Locate the cell with the specified text and output its [X, Y] center coordinate. 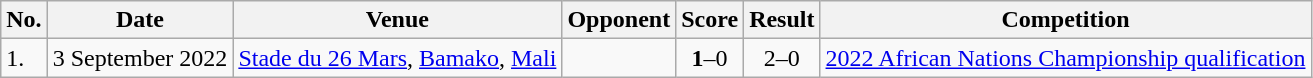
Date [140, 20]
Result [782, 20]
No. [24, 20]
Opponent [619, 20]
Venue [398, 20]
2022 African Nations Championship qualification [1066, 58]
3 September 2022 [140, 58]
1–0 [710, 58]
2–0 [782, 58]
Competition [1066, 20]
Stade du 26 Mars, Bamako, Mali [398, 58]
Score [710, 20]
1. [24, 58]
